Search for the cell housing the specified text and yield its [X, Y] center coordinate. 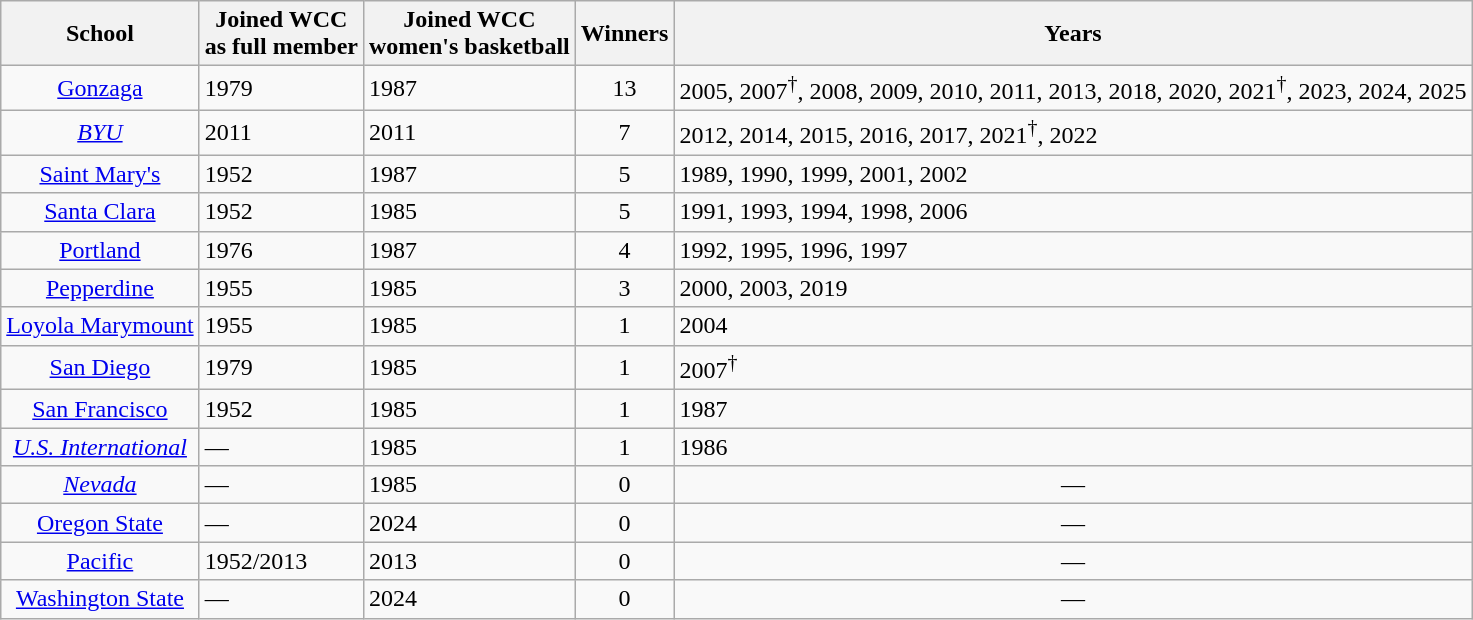
Santa Clara [100, 212]
San Diego [100, 368]
Years [1073, 34]
3 [624, 288]
San Francisco [100, 409]
2005, 2007†, 2008, 2009, 2010, 2011, 2013, 2018, 2020, 2021†, 2023, 2024, 2025 [1073, 88]
2012, 2014, 2015, 2016, 2017, 2021†, 2022 [1073, 132]
Nevada [100, 485]
Joined WCC women's basketball [469, 34]
Portland [100, 250]
7 [624, 132]
Joined WCCas full member [281, 34]
Pacific [100, 561]
2013 [469, 561]
1952/2013 [281, 561]
School [100, 34]
1976 [281, 250]
4 [624, 250]
Oregon State [100, 523]
2004 [1073, 326]
1991, 1993, 1994, 1998, 2006 [1073, 212]
Loyola Marymount [100, 326]
1989, 1990, 1999, 2001, 2002 [1073, 174]
Gonzaga [100, 88]
Pepperdine [100, 288]
U.S. International [100, 447]
2007† [1073, 368]
13 [624, 88]
Winners [624, 34]
1986 [1073, 447]
Washington State [100, 599]
BYU [100, 132]
1992, 1995, 1996, 1997 [1073, 250]
Saint Mary's [100, 174]
2000, 2003, 2019 [1073, 288]
